Find where the given text appears and provide that cell's center as [x, y] coordinate. 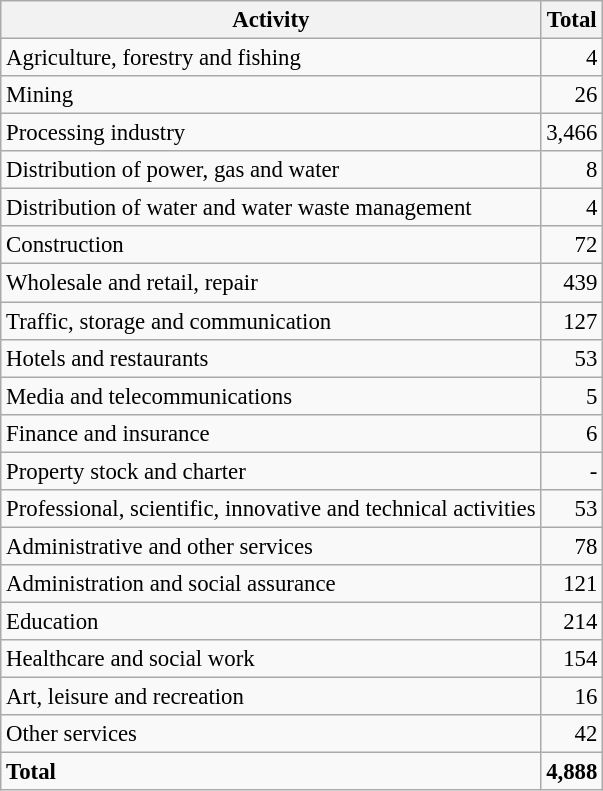
Construction [271, 245]
72 [572, 245]
Distribution of water and water waste management [271, 208]
Processing industry [271, 133]
6 [572, 433]
154 [572, 659]
Activity [271, 20]
Professional, scientific, innovative and technical activities [271, 509]
Education [271, 621]
Mining [271, 95]
Property stock and charter [271, 471]
Agriculture, forestry and fishing [271, 58]
127 [572, 321]
Art, leisure and recreation [271, 697]
439 [572, 283]
16 [572, 697]
Distribution of power, gas and water [271, 170]
78 [572, 546]
121 [572, 584]
Healthcare and social work [271, 659]
4,888 [572, 772]
3,466 [572, 133]
8 [572, 170]
Finance and insurance [271, 433]
Wholesale and retail, repair [271, 283]
214 [572, 621]
42 [572, 734]
Other services [271, 734]
Administrative and other services [271, 546]
Media and telecommunications [271, 396]
26 [572, 95]
Hotels and restaurants [271, 358]
- [572, 471]
Traffic, storage and communication [271, 321]
Administration and social assurance [271, 584]
5 [572, 396]
